For the text-containing cell, return its midpoint in [X, Y] coordinate format. 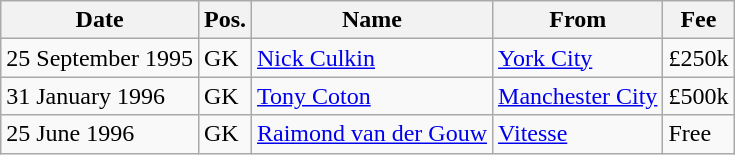
£500k [698, 96]
Nick Culkin [372, 58]
31 January 1996 [100, 96]
Raimond van der Gouw [372, 134]
25 June 1996 [100, 134]
From [578, 20]
Name [372, 20]
Fee [698, 20]
£250k [698, 58]
Pos. [224, 20]
Manchester City [578, 96]
Tony Coton [372, 96]
Date [100, 20]
Vitesse [578, 134]
25 September 1995 [100, 58]
Free [698, 134]
York City [578, 58]
